Provide the (x, y) coordinate of the cell's center where the given text is located.  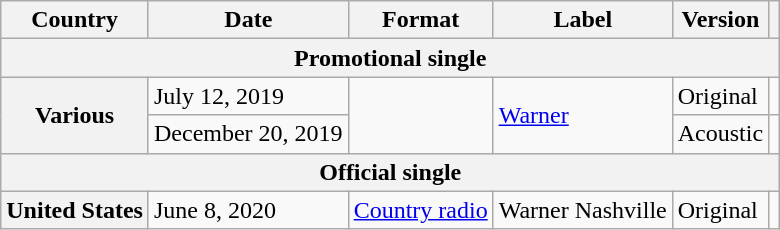
United States (75, 210)
Warner (582, 115)
Promotional single (390, 58)
Country (75, 20)
Label (582, 20)
Date (248, 20)
July 12, 2019 (248, 96)
December 20, 2019 (248, 134)
Warner Nashville (582, 210)
Official single (390, 172)
Country radio (420, 210)
June 8, 2020 (248, 210)
Acoustic (720, 134)
Various (75, 115)
Format (420, 20)
Version (720, 20)
